From the cell containing the given text, extract its center point as [x, y] coordinate. 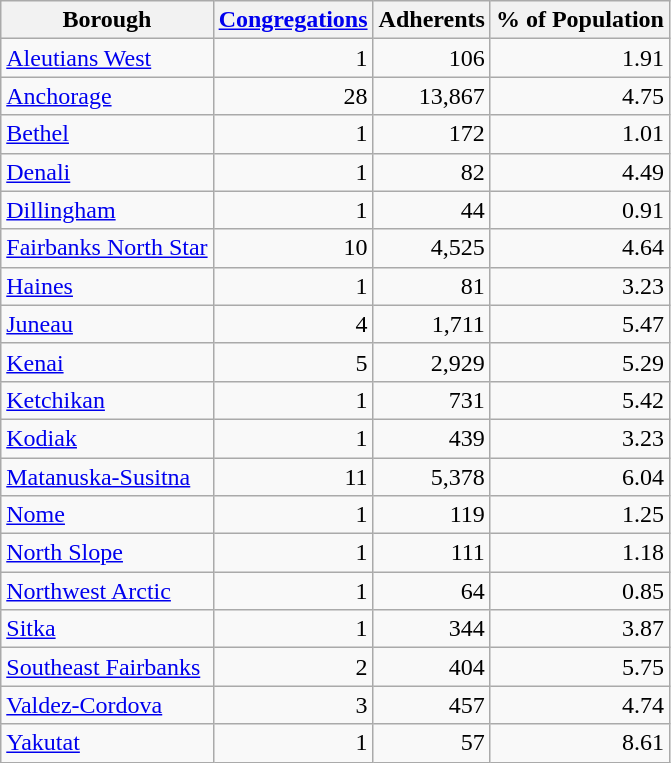
Yakutat [107, 743]
81 [432, 286]
11 [293, 477]
5 [293, 362]
% of Population [580, 20]
Northwest Arctic [107, 591]
44 [432, 210]
Anchorage [107, 96]
Fairbanks North Star [107, 248]
0.85 [580, 591]
4,525 [432, 248]
1.18 [580, 553]
344 [432, 629]
28 [293, 96]
4.75 [580, 96]
82 [432, 172]
Ketchikan [107, 400]
5.75 [580, 667]
4.49 [580, 172]
Juneau [107, 324]
404 [432, 667]
Congregations [293, 20]
Denali [107, 172]
106 [432, 58]
1,711 [432, 324]
Sitka [107, 629]
Adherents [432, 20]
1.91 [580, 58]
2,929 [432, 362]
Matanuska-Susitna [107, 477]
731 [432, 400]
5.42 [580, 400]
Kodiak [107, 438]
North Slope [107, 553]
5,378 [432, 477]
8.61 [580, 743]
57 [432, 743]
3.87 [580, 629]
4.64 [580, 248]
Kenai [107, 362]
Dillingham [107, 210]
172 [432, 134]
5.47 [580, 324]
64 [432, 591]
0.91 [580, 210]
Valdez-Cordova [107, 705]
439 [432, 438]
Bethel [107, 134]
13,867 [432, 96]
111 [432, 553]
6.04 [580, 477]
457 [432, 705]
119 [432, 515]
3 [293, 705]
Aleutians West [107, 58]
Haines [107, 286]
4.74 [580, 705]
1.25 [580, 515]
4 [293, 324]
Southeast Fairbanks [107, 667]
1.01 [580, 134]
Borough [107, 20]
5.29 [580, 362]
Nome [107, 515]
10 [293, 248]
2 [293, 667]
